Locate the cell with the specified text and output its (X, Y) center coordinate. 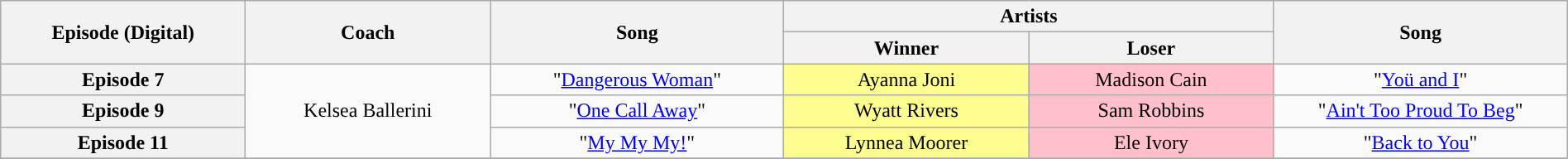
Artists (1029, 17)
Episode 11 (123, 142)
Wyatt Rivers (906, 111)
"Dangerous Woman" (637, 79)
"Ain't Too Proud To Beg" (1421, 111)
"One Call Away" (637, 111)
Episode (Digital) (123, 32)
Kelsea Ballerini (368, 111)
Lynnea Moorer (906, 142)
"Back to You" (1421, 142)
Winner (906, 48)
"Yoü and I" (1421, 79)
Coach (368, 32)
Sam Robbins (1151, 111)
Madison Cain (1151, 79)
Ele Ivory (1151, 142)
Episode 9 (123, 111)
Ayanna Joni (906, 79)
Episode 7 (123, 79)
"My My My!" (637, 142)
Loser (1151, 48)
